Locate the cell with the specified text and output its [X, Y] center coordinate. 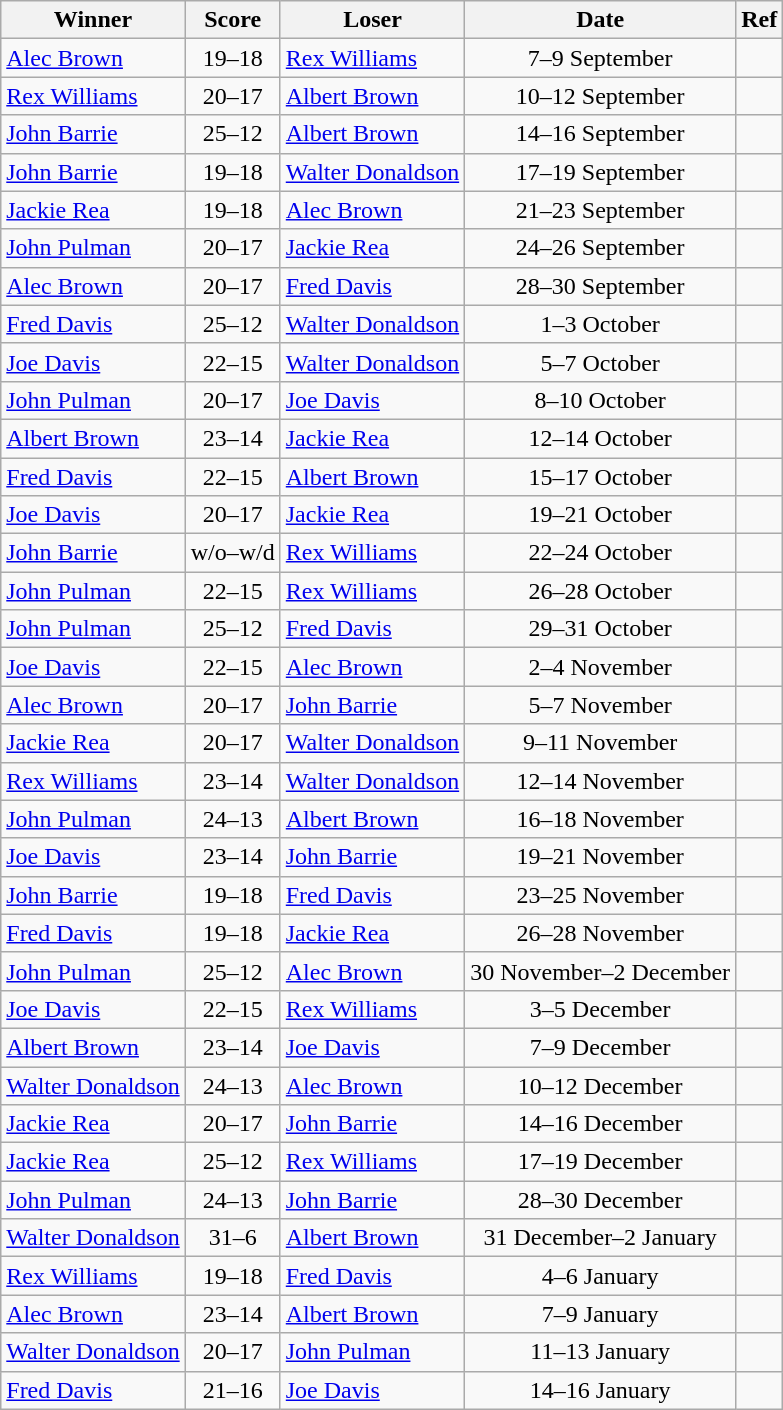
14–16 December [600, 1124]
19–21 October [600, 515]
7–9 December [600, 1047]
14–16 September [600, 134]
17–19 September [600, 172]
4–6 January [600, 1276]
Score [232, 20]
17–19 December [600, 1162]
7–9 September [600, 58]
16–18 November [600, 819]
Winner [93, 20]
28–30 December [600, 1200]
10–12 December [600, 1085]
10–12 September [600, 96]
22–24 October [600, 553]
26–28 October [600, 591]
29–31 October [600, 629]
15–17 October [600, 477]
24–26 September [600, 248]
2–4 November [600, 667]
5–7 October [600, 362]
7–9 January [600, 1314]
31 December–2 January [600, 1238]
23–25 November [600, 895]
Date [600, 20]
w/o–w/d [232, 553]
Loser [372, 20]
28–30 September [600, 286]
21–23 September [600, 210]
14–16 January [600, 1390]
12–14 November [600, 781]
3–5 December [600, 1009]
21–16 [232, 1390]
26–28 November [600, 933]
8–10 October [600, 400]
12–14 October [600, 438]
9–11 November [600, 743]
5–7 November [600, 705]
11–13 January [600, 1352]
31–6 [232, 1238]
19–21 November [600, 857]
30 November–2 December [600, 971]
1–3 October [600, 324]
Ref [760, 20]
